Identify which cell holds the provided text, then report its [X, Y] central coordinate. 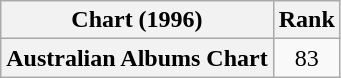
Chart (1996) [137, 20]
Australian Albums Chart [137, 58]
83 [306, 58]
Rank [306, 20]
